Scan for the cell matching the given text and deliver its (x, y) coordinate at center. 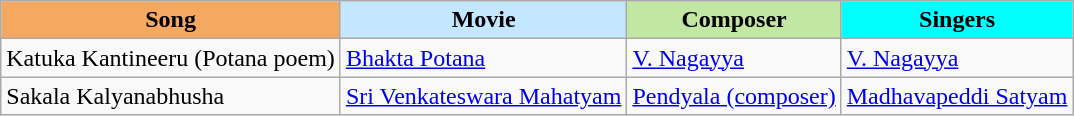
Sri Venkateswara Mahatyam (484, 96)
Composer (734, 20)
Singers (957, 20)
Madhavapeddi Satyam (957, 96)
Sakala Kalyanabhusha (171, 96)
Pendyala (composer) (734, 96)
Movie (484, 20)
Bhakta Potana (484, 58)
Song (171, 20)
Katuka Kantineeru (Potana poem) (171, 58)
